Capture the cell that displays the provided text and extract its [x, y] central coordinate. 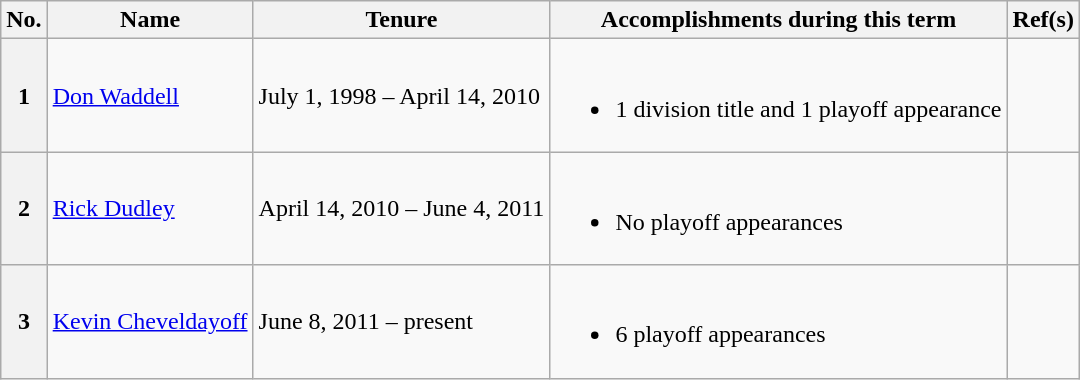
Kevin Cheveldayoff [150, 322]
July 1, 1998 – April 14, 2010 [402, 96]
No. [24, 20]
Ref(s) [1043, 20]
Rick Dudley [150, 208]
1 division title and 1 playoff appearance [778, 96]
3 [24, 322]
June 8, 2011 – present [402, 322]
Name [150, 20]
2 [24, 208]
Don Waddell [150, 96]
Accomplishments during this term [778, 20]
No playoff appearances [778, 208]
April 14, 2010 – June 4, 2011 [402, 208]
6 playoff appearances [778, 322]
Tenure [402, 20]
1 [24, 96]
